Capture the cell that displays the provided text and extract its [x, y] central coordinate. 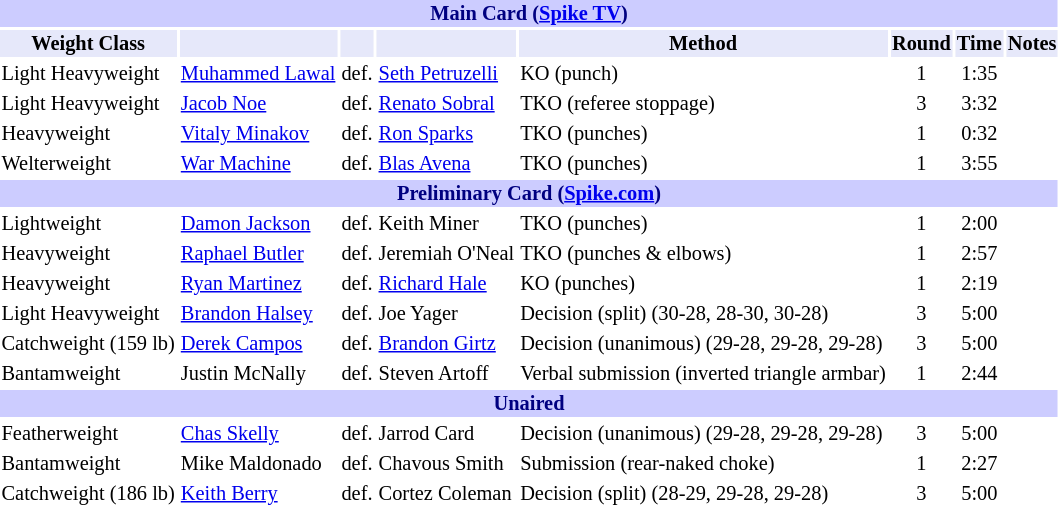
KO (punch) [704, 74]
Method [704, 44]
Unaired [529, 404]
Round [921, 44]
2:00 [979, 224]
Main Card (Spike TV) [529, 14]
Derek Campos [258, 344]
Notes [1032, 44]
Damon Jackson [258, 224]
2:44 [979, 374]
Decision (split) (30-28, 28-30, 30-28) [704, 314]
Steven Artoff [446, 374]
Raphael Butler [258, 254]
Keith Miner [446, 224]
Brandon Halsey [258, 314]
Weight Class [88, 44]
TKO (referee stoppage) [704, 104]
Jarrod Card [446, 434]
Brandon Girtz [446, 344]
2:27 [979, 464]
1:35 [979, 74]
Jeremiah O'Neal [446, 254]
Blas Avena [446, 164]
Chas Skelly [258, 434]
Chavous Smith [446, 464]
Ron Sparks [446, 134]
3:55 [979, 164]
Mike Maldonado [258, 464]
Catchweight (159 lb) [88, 344]
Welterweight [88, 164]
Ryan Martinez [258, 284]
3:32 [979, 104]
2:57 [979, 254]
Justin McNally [258, 374]
0:32 [979, 134]
Muhammed Lawal [258, 74]
TKO (punches & elbows) [704, 254]
Joe Yager [446, 314]
Renato Sobral [446, 104]
Seth Petruzelli [446, 74]
2:19 [979, 284]
Vitaly Minakov [258, 134]
War Machine [258, 164]
Richard Hale [446, 284]
Submission (rear-naked choke) [704, 464]
Time [979, 44]
Jacob Noe [258, 104]
Lightweight [88, 224]
Featherweight [88, 434]
Verbal submission (inverted triangle armbar) [704, 374]
KO (punches) [704, 284]
Preliminary Card (Spike.com) [529, 194]
